Extract the (X, Y) coordinate from the center of the cell holding the provided text.  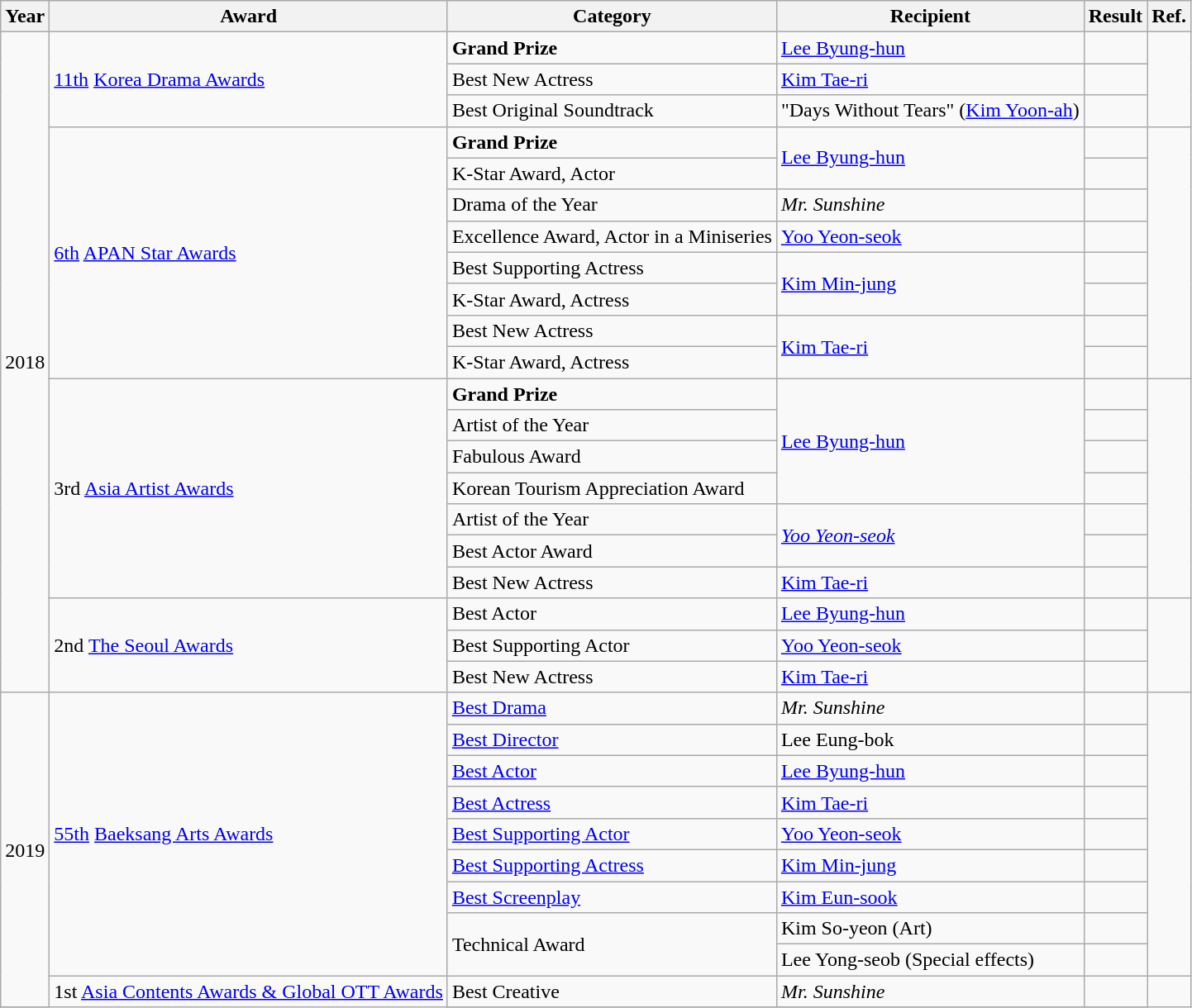
Kim So-yeon (Art) (930, 929)
Category (612, 17)
Best Creative (612, 991)
K-Star Award, Actor (612, 174)
Best Actor Award (612, 551)
Kim Eun-sook (930, 896)
Best Drama (612, 708)
6th APAN Star Awards (249, 252)
3rd Asia Artist Awards (249, 488)
Lee Eung-bok (930, 739)
55th Baeksang Arts Awards (249, 834)
Ref. (1169, 17)
Technical Award (612, 944)
Best Screenplay (612, 896)
11th Korea Drama Awards (249, 79)
Fabulous Award (612, 457)
Best Actress (612, 802)
Lee Yong-seob (Special effects) (930, 960)
"Days Without Tears" (Kim Yoon-ah) (930, 111)
1st Asia Contents Awards & Global OTT Awards (249, 991)
Best Director (612, 739)
Drama of the Year (612, 205)
2019 (25, 849)
Result (1115, 17)
2nd The Seoul Awards (249, 645)
Year (25, 17)
Recipient (930, 17)
2018 (25, 362)
Excellence Award, Actor in a Miniseries (612, 236)
Korean Tourism Appreciation Award (612, 488)
Best Original Soundtrack (612, 111)
Award (249, 17)
